Scan for the cell matching the given text and deliver its [x, y] coordinate at center. 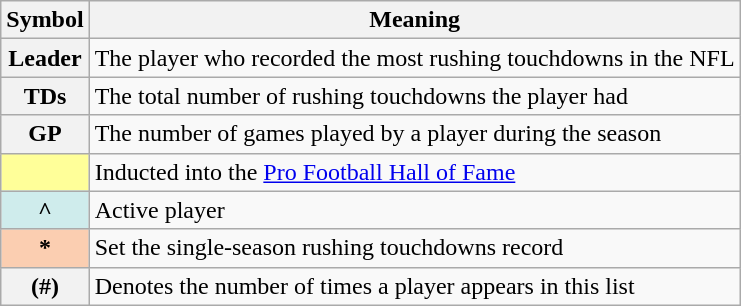
TDs [45, 96]
* [45, 248]
The total number of rushing touchdowns the player had [414, 96]
^ [45, 210]
(#) [45, 286]
Leader [45, 58]
Meaning [414, 20]
GP [45, 134]
Set the single-season rushing touchdowns record [414, 248]
The player who recorded the most rushing touchdowns in the NFL [414, 58]
Inducted into the Pro Football Hall of Fame [414, 172]
Denotes the number of times a player appears in this list [414, 286]
Active player [414, 210]
Symbol [45, 20]
The number of games played by a player during the season [414, 134]
